For the text-containing cell, return its midpoint in [X, Y] coordinate format. 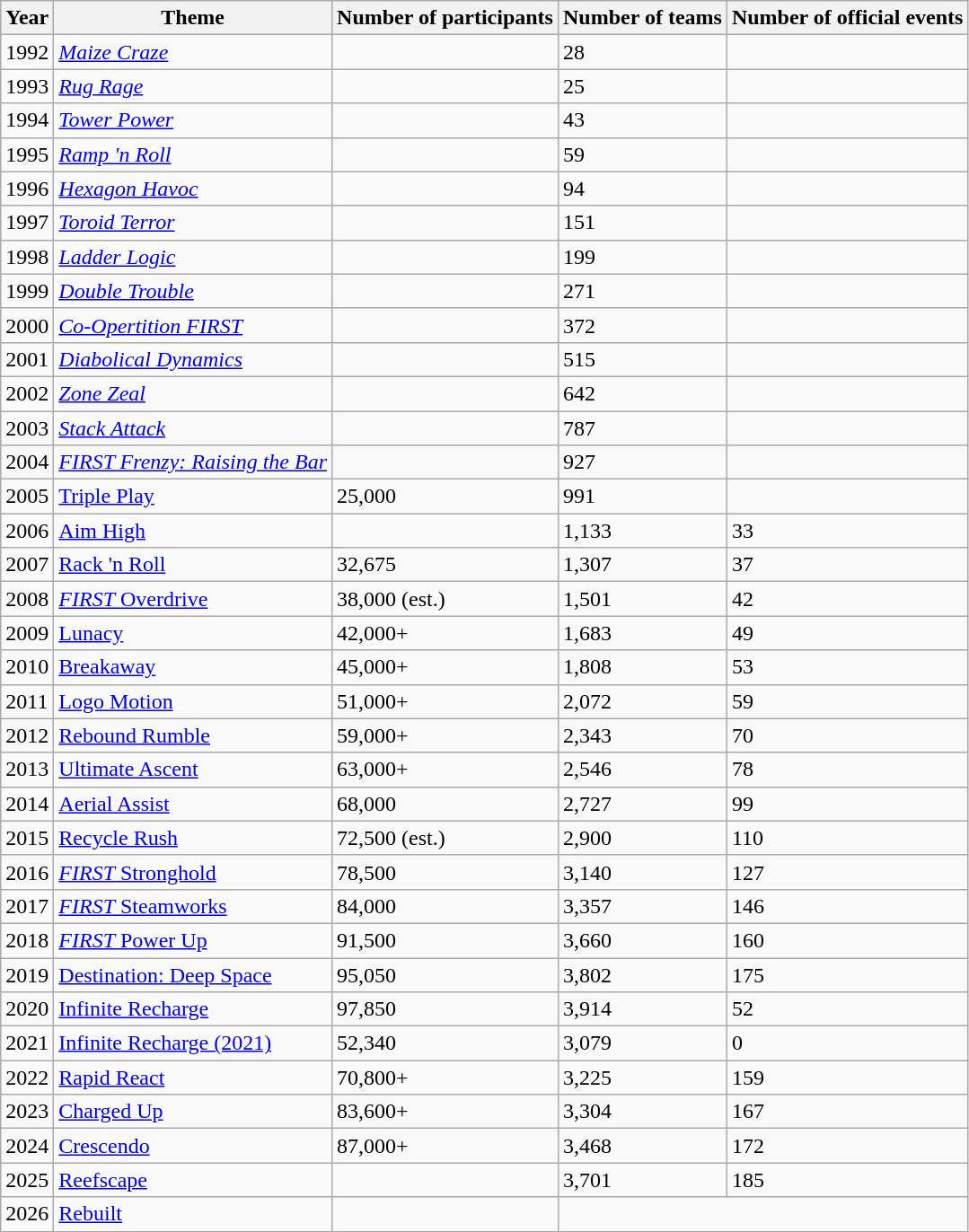
2024 [27, 1146]
515 [642, 359]
70,800+ [445, 1078]
Crescendo [193, 1146]
1995 [27, 154]
2013 [27, 770]
2,343 [642, 735]
83,600+ [445, 1112]
70 [848, 735]
2,546 [642, 770]
Number of participants [445, 18]
42 [848, 599]
2003 [27, 428]
3,225 [642, 1078]
Year [27, 18]
1,501 [642, 599]
1999 [27, 291]
45,000+ [445, 667]
2006 [27, 531]
Number of teams [642, 18]
Zone Zeal [193, 393]
1,307 [642, 565]
51,000+ [445, 701]
2018 [27, 940]
53 [848, 667]
95,050 [445, 974]
Aerial Assist [193, 804]
1993 [27, 86]
2,727 [642, 804]
Breakaway [193, 667]
199 [642, 257]
271 [642, 291]
2000 [27, 325]
Rapid React [193, 1078]
94 [642, 189]
Number of official events [848, 18]
84,000 [445, 906]
0 [848, 1043]
Ultimate Ascent [193, 770]
33 [848, 531]
Rebound Rumble [193, 735]
Stack Attack [193, 428]
175 [848, 974]
Infinite Recharge [193, 1009]
32,675 [445, 565]
172 [848, 1146]
FIRST Overdrive [193, 599]
1997 [27, 223]
159 [848, 1078]
68,000 [445, 804]
Co-Opertition FIRST [193, 325]
42,000+ [445, 633]
38,000 (est.) [445, 599]
Hexagon Havoc [193, 189]
372 [642, 325]
146 [848, 906]
2,900 [642, 838]
78,500 [445, 872]
25,000 [445, 497]
FIRST Power Up [193, 940]
2009 [27, 633]
25 [642, 86]
1994 [27, 120]
2026 [27, 1214]
72,500 (est.) [445, 838]
Rug Rage [193, 86]
3,660 [642, 940]
59,000+ [445, 735]
2019 [27, 974]
2021 [27, 1043]
Lunacy [193, 633]
52,340 [445, 1043]
Rack 'n Roll [193, 565]
3,802 [642, 974]
3,304 [642, 1112]
Destination: Deep Space [193, 974]
787 [642, 428]
1,808 [642, 667]
2012 [27, 735]
87,000+ [445, 1146]
99 [848, 804]
642 [642, 393]
1,683 [642, 633]
Ramp 'n Roll [193, 154]
2010 [27, 667]
97,850 [445, 1009]
1996 [27, 189]
37 [848, 565]
3,140 [642, 872]
1998 [27, 257]
2023 [27, 1112]
78 [848, 770]
Theme [193, 18]
1992 [27, 52]
Logo Motion [193, 701]
1,133 [642, 531]
2008 [27, 599]
Infinite Recharge (2021) [193, 1043]
FIRST Frenzy: Raising the Bar [193, 462]
3,914 [642, 1009]
52 [848, 1009]
2011 [27, 701]
Triple Play [193, 497]
Rebuilt [193, 1214]
2002 [27, 393]
Toroid Terror [193, 223]
Aim High [193, 531]
Recycle Rush [193, 838]
28 [642, 52]
Ladder Logic [193, 257]
3,468 [642, 1146]
2007 [27, 565]
Maize Craze [193, 52]
2020 [27, 1009]
FIRST Steamworks [193, 906]
160 [848, 940]
2015 [27, 838]
3,701 [642, 1180]
3,357 [642, 906]
127 [848, 872]
49 [848, 633]
2001 [27, 359]
Charged Up [193, 1112]
Reefscape [193, 1180]
3,079 [642, 1043]
151 [642, 223]
185 [848, 1180]
Tower Power [193, 120]
2025 [27, 1180]
2,072 [642, 701]
63,000+ [445, 770]
167 [848, 1112]
2022 [27, 1078]
FIRST Stronghold [193, 872]
2017 [27, 906]
927 [642, 462]
2005 [27, 497]
991 [642, 497]
Double Trouble [193, 291]
110 [848, 838]
91,500 [445, 940]
2014 [27, 804]
43 [642, 120]
2004 [27, 462]
2016 [27, 872]
Diabolical Dynamics [193, 359]
